Identify which cell holds the provided text, then report its [X, Y] central coordinate. 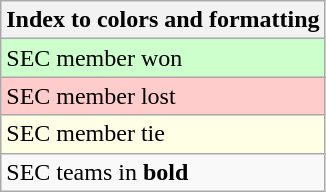
Index to colors and formatting [163, 20]
SEC member won [163, 58]
SEC teams in bold [163, 172]
SEC member lost [163, 96]
SEC member tie [163, 134]
